Output the (x, y) coordinate of the center of the cell containing the given text.  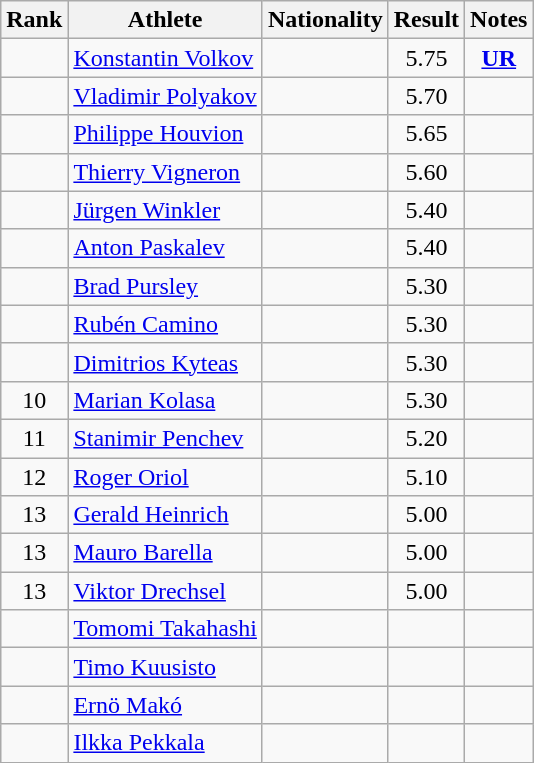
Jürgen Winkler (166, 210)
Result (426, 20)
Viktor Drechsel (166, 591)
Notes (499, 20)
Nationality (325, 20)
12 (34, 477)
Stanimir Penchev (166, 438)
Rank (34, 20)
Dimitrios Kyteas (166, 362)
Vladimir Polyakov (166, 96)
5.75 (426, 58)
11 (34, 438)
5.20 (426, 438)
Ernö Makó (166, 705)
Tomomi Takahashi (166, 629)
Mauro Barella (166, 553)
Philippe Houvion (166, 134)
Marian Kolasa (166, 400)
5.70 (426, 96)
10 (34, 400)
Thierry Vigneron (166, 172)
Roger Oriol (166, 477)
Gerald Heinrich (166, 515)
Athlete (166, 20)
Brad Pursley (166, 286)
UR (499, 58)
5.60 (426, 172)
Anton Paskalev (166, 248)
Ilkka Pekkala (166, 743)
Rubén Camino (166, 324)
Konstantin Volkov (166, 58)
Timo Kuusisto (166, 667)
5.65 (426, 134)
5.10 (426, 477)
